Scan for the cell matching the given text and deliver its [X, Y] coordinate at center. 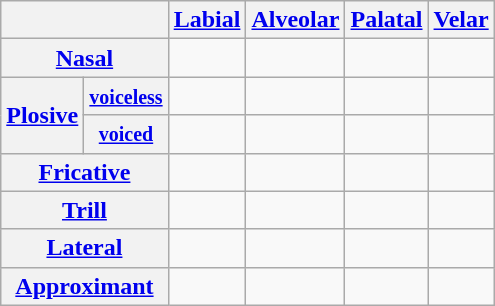
Trill [84, 210]
Fricative [84, 172]
Lateral [84, 248]
voiced [126, 134]
Palatal [386, 20]
voiceless [126, 96]
Alveolar [296, 20]
Labial [207, 20]
Approximant [84, 286]
Velar [461, 20]
Nasal [84, 58]
Plosive [42, 115]
